From the cell containing the given text, extract its center point as (X, Y) coordinate. 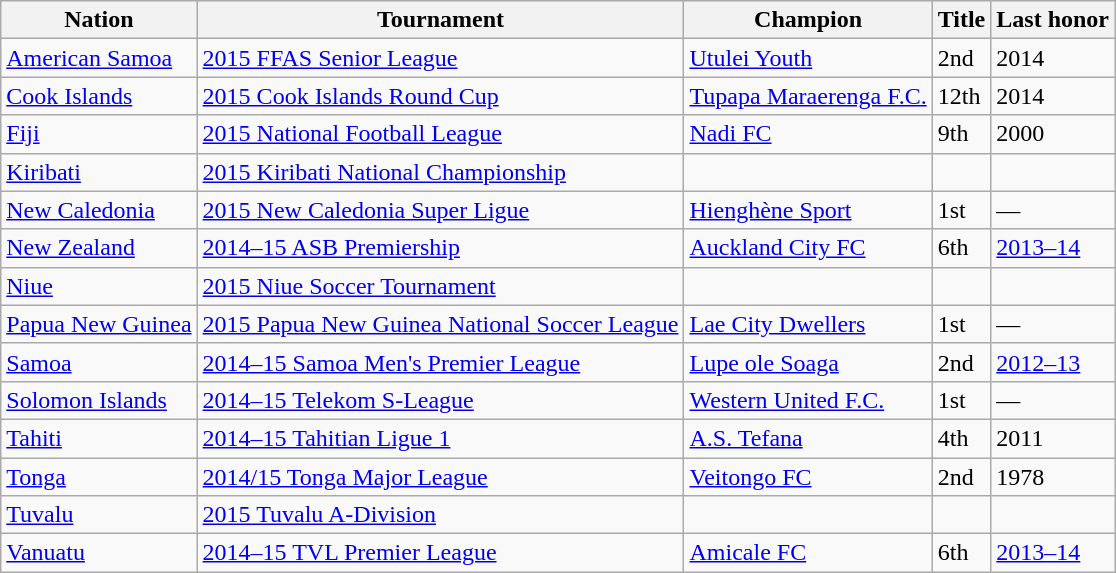
2015 Papua New Guinea National Soccer League (440, 324)
Hienghène Sport (808, 210)
New Zealand (99, 248)
Title (962, 20)
Vanuatu (99, 553)
Fiji (99, 134)
Kiribati (99, 172)
Nadi FC (808, 134)
Amicale FC (808, 553)
Utulei Youth (808, 58)
Cook Islands (99, 96)
2014/15 Tonga Major League (440, 477)
2014–15 Samoa Men's Premier League (440, 362)
2012–13 (1053, 362)
2014–15 ASB Premiership (440, 248)
2014–15 Tahitian Ligue 1 (440, 438)
4th (962, 438)
Auckland City FC (808, 248)
New Caledonia (99, 210)
Tonga (99, 477)
Lae City Dwellers (808, 324)
Tupapa Maraerenga F.C. (808, 96)
Tournament (440, 20)
9th (962, 134)
2014–15 Telekom S-League (440, 400)
2015 Cook Islands Round Cup (440, 96)
Papua New Guinea (99, 324)
12th (962, 96)
1978 (1053, 477)
2015 Tuvalu A-Division (440, 515)
Solomon Islands (99, 400)
Niue (99, 286)
2015 National Football League (440, 134)
2015 Niue Soccer Tournament (440, 286)
Lupe ole Soaga (808, 362)
Nation (99, 20)
2011 (1053, 438)
2014–15 TVL Premier League (440, 553)
2015 FFAS Senior League (440, 58)
2015 Kiribati National Championship (440, 172)
American Samoa (99, 58)
Veitongo FC (808, 477)
Tahiti (99, 438)
2000 (1053, 134)
Champion (808, 20)
A.S. Tefana (808, 438)
Samoa (99, 362)
Western United F.C. (808, 400)
Tuvalu (99, 515)
Last honor (1053, 20)
2015 New Caledonia Super Ligue (440, 210)
